Return [x, y] of the center of cell containing provided text 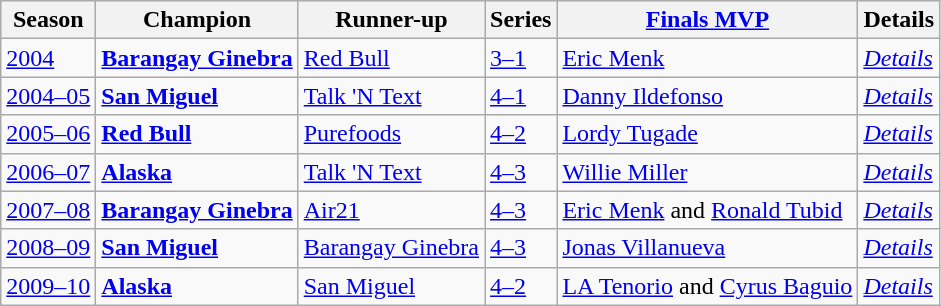
2008–09 [48, 248]
2007–08 [48, 210]
2006–07 [48, 172]
Runner-up [391, 20]
4–1 [521, 96]
Air21 [391, 210]
Eric Menk [708, 58]
2009–10 [48, 286]
2005–06 [48, 134]
LA Tenorio and Cyrus Baguio [708, 286]
Eric Menk and Ronald Tubid [708, 210]
Series [521, 20]
Finals MVP [708, 20]
Lordy Tugade [708, 134]
Purefoods [391, 134]
3–1 [521, 58]
Willie Miller [708, 172]
Jonas Villanueva [708, 248]
Champion [197, 20]
2004–05 [48, 96]
2004 [48, 58]
Danny Ildefonso [708, 96]
Season [48, 20]
